Detect which cell encompasses the target text, then output its (X, Y) center coordinate. 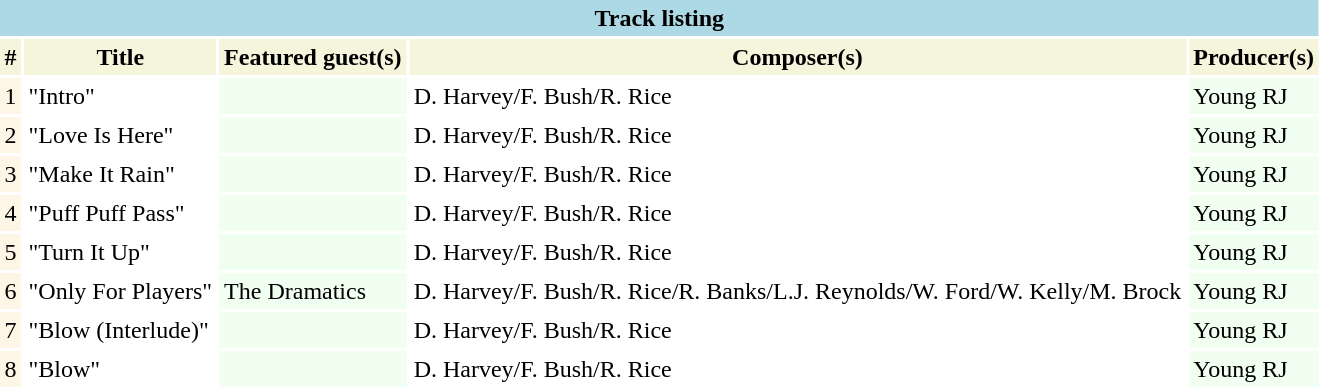
"Intro" (120, 96)
1 (10, 96)
"Turn It Up" (120, 252)
4 (10, 213)
8 (10, 369)
5 (10, 252)
"Make It Rain" (120, 174)
7 (10, 330)
The Dramatics (314, 291)
"Puff Puff Pass" (120, 213)
Producer(s) (1254, 57)
2 (10, 135)
"Love Is Here" (120, 135)
Track listing (660, 18)
# (10, 57)
"Blow" (120, 369)
6 (10, 291)
"Only For Players" (120, 291)
"Blow (Interlude)" (120, 330)
Composer(s) (798, 57)
D. Harvey/F. Bush/R. Rice/R. Banks/L.J. Reynolds/W. Ford/W. Kelly/M. Brock (798, 291)
Featured guest(s) (314, 57)
3 (10, 174)
Title (120, 57)
